Identify which cell holds the provided text, then report its (X, Y) central coordinate. 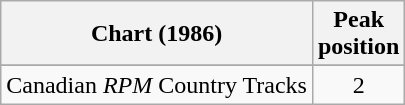
Chart (1986) (157, 34)
Canadian RPM Country Tracks (157, 85)
2 (358, 85)
Peakposition (358, 34)
